From the cell containing the given text, extract its center point as (X, Y) coordinate. 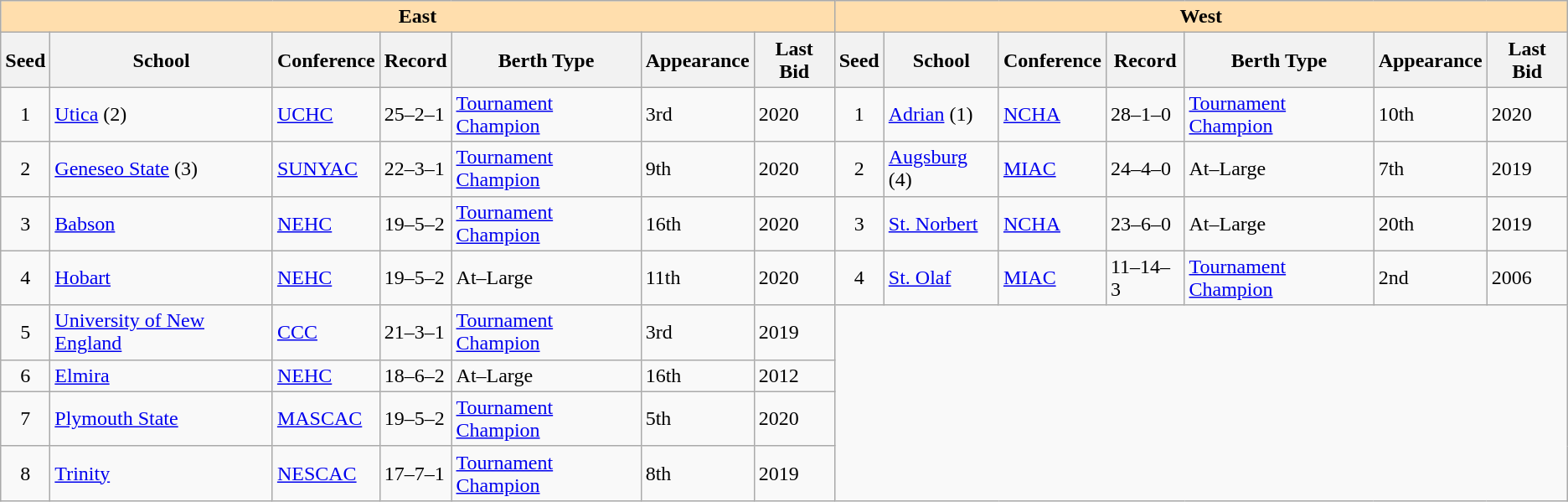
24–4–0 (1145, 169)
8th (697, 473)
6 (25, 375)
Utica (2) (162, 114)
10th (1431, 114)
2012 (794, 375)
UCHC (326, 114)
20th (1431, 223)
22–3–1 (415, 169)
Trinity (162, 473)
21–3–1 (415, 332)
23–6–0 (1145, 223)
Augsburg (4) (941, 169)
28–1–0 (1145, 114)
11–14–3 (1145, 278)
SUNYAC (326, 169)
Adrian (1) (941, 114)
NESCAC (326, 473)
East (417, 17)
Hobart (162, 278)
9th (697, 169)
2nd (1431, 278)
St. Norbert (941, 223)
Elmira (162, 375)
8 (25, 473)
18–6–2 (415, 375)
Babson (162, 223)
MASCAC (326, 419)
5th (697, 419)
University of New England (162, 332)
Geneseo State (3) (162, 169)
2006 (1527, 278)
25–2–1 (415, 114)
7 (25, 419)
11th (697, 278)
West (1201, 17)
Plymouth State (162, 419)
7th (1431, 169)
CCC (326, 332)
17–7–1 (415, 473)
St. Olaf (941, 278)
5 (25, 332)
